Return the [X, Y] coordinate for the center point of the cell that contains the specified text.  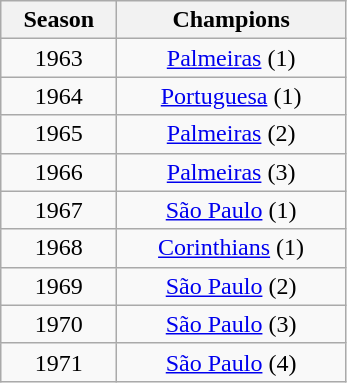
Palmeiras (2) [232, 134]
1963 [59, 58]
São Paulo (1) [232, 210]
Corinthians (1) [232, 248]
1968 [59, 248]
Palmeiras (3) [232, 172]
São Paulo (4) [232, 362]
1970 [59, 324]
Season [59, 20]
São Paulo (3) [232, 324]
1965 [59, 134]
Champions [232, 20]
São Paulo (2) [232, 286]
1971 [59, 362]
Portuguesa (1) [232, 96]
1966 [59, 172]
1967 [59, 210]
1969 [59, 286]
Palmeiras (1) [232, 58]
1964 [59, 96]
